For the text-containing cell, return its midpoint in [x, y] coordinate format. 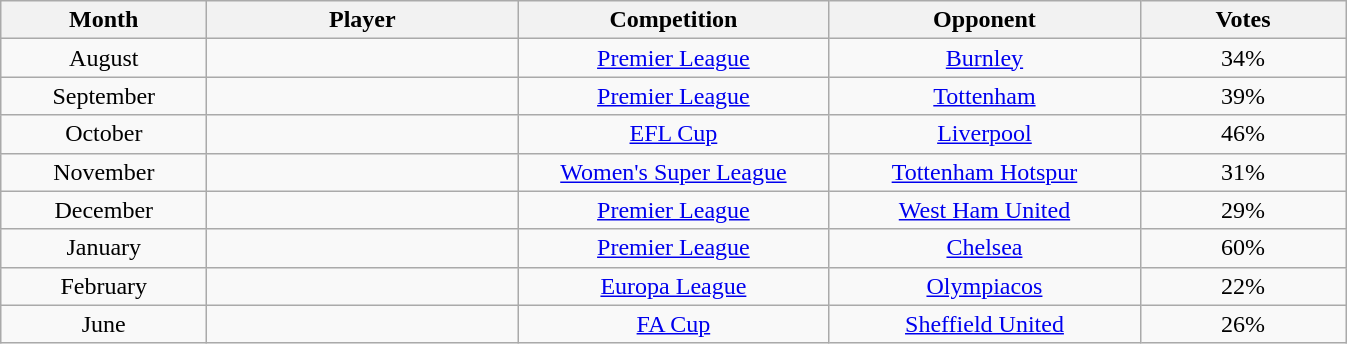
Competition [674, 20]
September [104, 96]
EFL Cup [674, 134]
60% [1243, 248]
34% [1243, 58]
31% [1243, 172]
Europa League [674, 286]
39% [1243, 96]
Liverpool [984, 134]
February [104, 286]
26% [1243, 324]
Month [104, 20]
Votes [1243, 20]
August [104, 58]
46% [1243, 134]
December [104, 210]
November [104, 172]
FA Cup [674, 324]
Olympiacos [984, 286]
29% [1243, 210]
Opponent [984, 20]
January [104, 248]
Sheffield United [984, 324]
Burnley [984, 58]
22% [1243, 286]
Tottenham Hotspur [984, 172]
Women's Super League [674, 172]
West Ham United [984, 210]
June [104, 324]
Tottenham [984, 96]
Player [362, 20]
October [104, 134]
Chelsea [984, 248]
